Provide the [X, Y] coordinate of the cell's center where the given text is located.  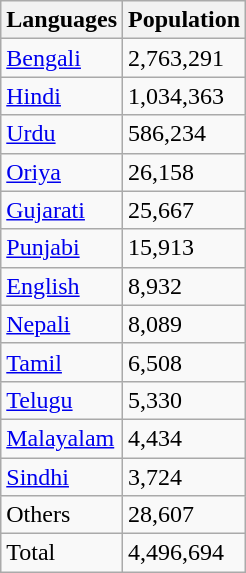
Bengali [62, 58]
Total [62, 553]
28,607 [184, 515]
4,434 [184, 438]
Population [184, 20]
Others [62, 515]
Tamil [62, 362]
Punjabi [62, 248]
Sindhi [62, 477]
8,089 [184, 324]
4,496,694 [184, 553]
Gujarati [62, 210]
Nepali [62, 324]
25,667 [184, 210]
English [62, 286]
Malayalam [62, 438]
26,158 [184, 172]
Urdu [62, 134]
15,913 [184, 248]
2,763,291 [184, 58]
Languages [62, 20]
8,932 [184, 286]
6,508 [184, 362]
586,234 [184, 134]
5,330 [184, 400]
Oriya [62, 172]
3,724 [184, 477]
Telugu [62, 400]
Hindi [62, 96]
1,034,363 [184, 96]
